For the text-containing cell, return its midpoint in [x, y] coordinate format. 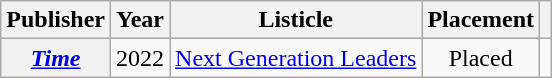
Publisher [56, 20]
Listicle [296, 20]
Placement [481, 20]
2022 [140, 58]
Time [56, 58]
Placed [481, 58]
Year [140, 20]
Next Generation Leaders [296, 58]
